Search for the cell housing the specified text and yield its (X, Y) center coordinate. 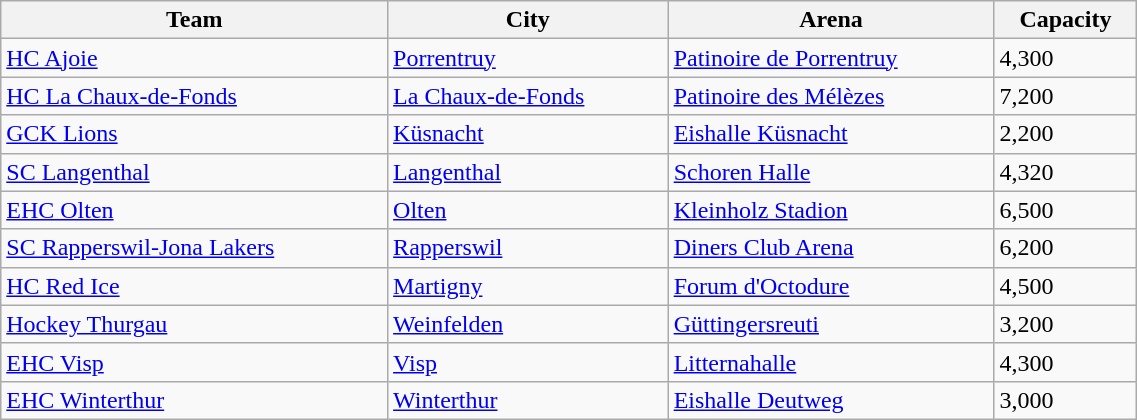
GCK Lions (194, 134)
Patinoire des Mélèzes (831, 96)
Eishalle Deutweg (831, 400)
EHC Winterthur (194, 400)
3,000 (1066, 400)
SC Langenthal (194, 172)
Langenthal (528, 172)
HC Red Ice (194, 286)
Küsnacht (528, 134)
Winterthur (528, 400)
4,320 (1066, 172)
HC La Chaux-de-Fonds (194, 96)
Martigny (528, 286)
6,500 (1066, 210)
EHC Visp (194, 362)
Schoren Halle (831, 172)
La Chaux-de-Fonds (528, 96)
Diners Club Arena (831, 248)
Porrentruy (528, 58)
6,200 (1066, 248)
Forum d'Octodure (831, 286)
EHC Olten (194, 210)
Visp (528, 362)
Team (194, 20)
Güttingersreuti (831, 324)
Kleinholz Stadion (831, 210)
Olten (528, 210)
HC Ajoie (194, 58)
Hockey Thurgau (194, 324)
3,200 (1066, 324)
Eishalle Küsnacht (831, 134)
2,200 (1066, 134)
Capacity (1066, 20)
Litternahalle (831, 362)
4,500 (1066, 286)
Weinfelden (528, 324)
7,200 (1066, 96)
Arena (831, 20)
SC Rapperswil-Jona Lakers (194, 248)
Rapperswil (528, 248)
Patinoire de Porrentruy (831, 58)
City (528, 20)
